Scan for the cell matching the given text and deliver its (X, Y) coordinate at center. 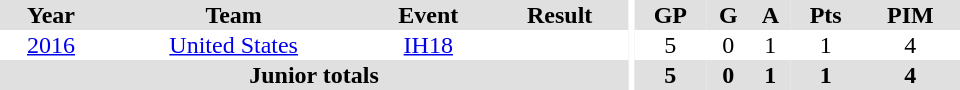
Pts (826, 15)
United States (234, 45)
Year (51, 15)
Result (560, 15)
PIM (910, 15)
GP (670, 15)
G (728, 15)
Team (234, 15)
A (770, 15)
Event (428, 15)
2016 (51, 45)
Junior totals (314, 75)
IH18 (428, 45)
